Return (X, Y) of the center of cell containing provided text 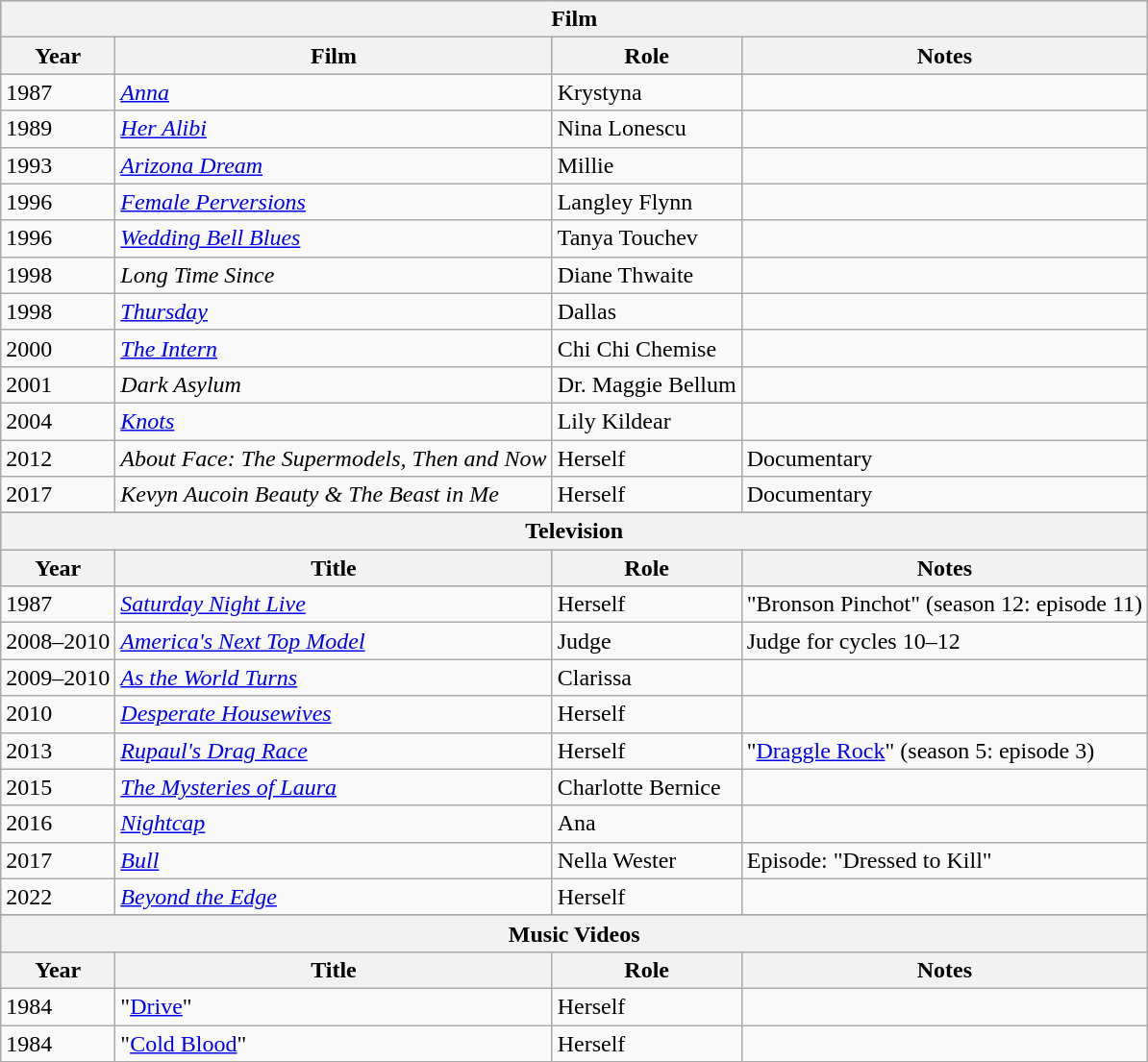
2008–2010 (58, 641)
Diane Thwaite (646, 275)
Clarissa (646, 678)
Nina Lonescu (646, 129)
As the World Turns (334, 678)
Wedding Bell Blues (334, 238)
Ana (646, 824)
1993 (58, 165)
2009–2010 (58, 678)
Millie (646, 165)
Long Time Since (334, 275)
"Drive" (334, 1006)
Kevyn Aucoin Beauty & The Beast in Me (334, 495)
Television (575, 531)
2022 (58, 897)
Rupaul's Drag Race (334, 751)
Tanya Touchev (646, 238)
America's Next Top Model (334, 641)
Thursday (334, 311)
Dr. Maggie Bellum (646, 384)
Chi Chi Chemise (646, 348)
Lily Kildear (646, 421)
Saturday Night Live (334, 605)
Anna (334, 92)
2013 (58, 751)
Dallas (646, 311)
Episode: "Dressed to Kill" (944, 860)
Arizona Dream (334, 165)
Langley Flynn (646, 202)
Female Perversions (334, 202)
Charlotte Bernice (646, 787)
2004 (58, 421)
2012 (58, 458)
Judge for cycles 10–12 (944, 641)
2016 (58, 824)
2000 (58, 348)
Judge (646, 641)
Dark Asylum (334, 384)
Bull (334, 860)
1989 (58, 129)
Nella Wester (646, 860)
The Intern (334, 348)
Desperate Housewives (334, 714)
2015 (58, 787)
"Draggle Rock" (season 5: episode 3) (944, 751)
Music Videos (575, 933)
2001 (58, 384)
Beyond the Edge (334, 897)
Nightcap (334, 824)
About Face: The Supermodels, Then and Now (334, 458)
Krystyna (646, 92)
Her Alibi (334, 129)
2010 (58, 714)
"Cold Blood" (334, 1043)
"Bronson Pinchot" (season 12: episode 11) (944, 605)
The Mysteries of Laura (334, 787)
Knots (334, 421)
